Extract the [x, y] coordinate from the center of the cell holding the provided text.  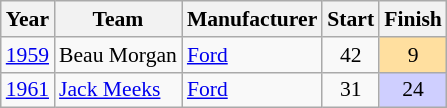
31 [350, 90]
24 [413, 90]
1959 [28, 55]
1961 [28, 90]
42 [350, 55]
Jack Meeks [118, 90]
Year [28, 19]
Beau Morgan [118, 55]
Start [350, 19]
9 [413, 55]
Manufacturer [252, 19]
Finish [413, 19]
Team [118, 19]
